Find where the given text appears and provide that cell's center as (X, Y) coordinate. 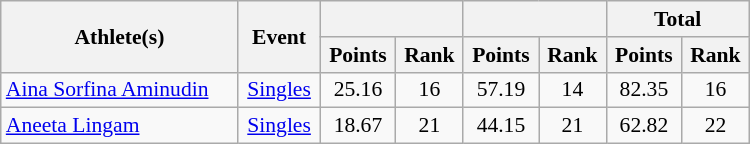
Event (279, 36)
22 (716, 126)
Total (678, 19)
18.67 (358, 126)
82.35 (644, 90)
Aneeta Lingam (120, 126)
Aina Sorfina Aminudin (120, 90)
14 (573, 90)
44.15 (500, 126)
57.19 (500, 90)
62.82 (644, 126)
Athlete(s) (120, 36)
25.16 (358, 90)
